Locate the cell with the specified text and output its (X, Y) center coordinate. 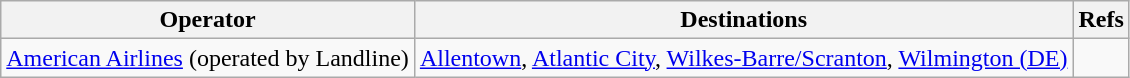
Operator (208, 20)
Destinations (744, 20)
Allentown, Atlantic City, Wilkes-Barre/Scranton, Wilmington (DE) (744, 58)
Refs (1101, 20)
American Airlines (operated by Landline) (208, 58)
